Determine the [x, y] coordinate at the center of the cell enclosing the given text.  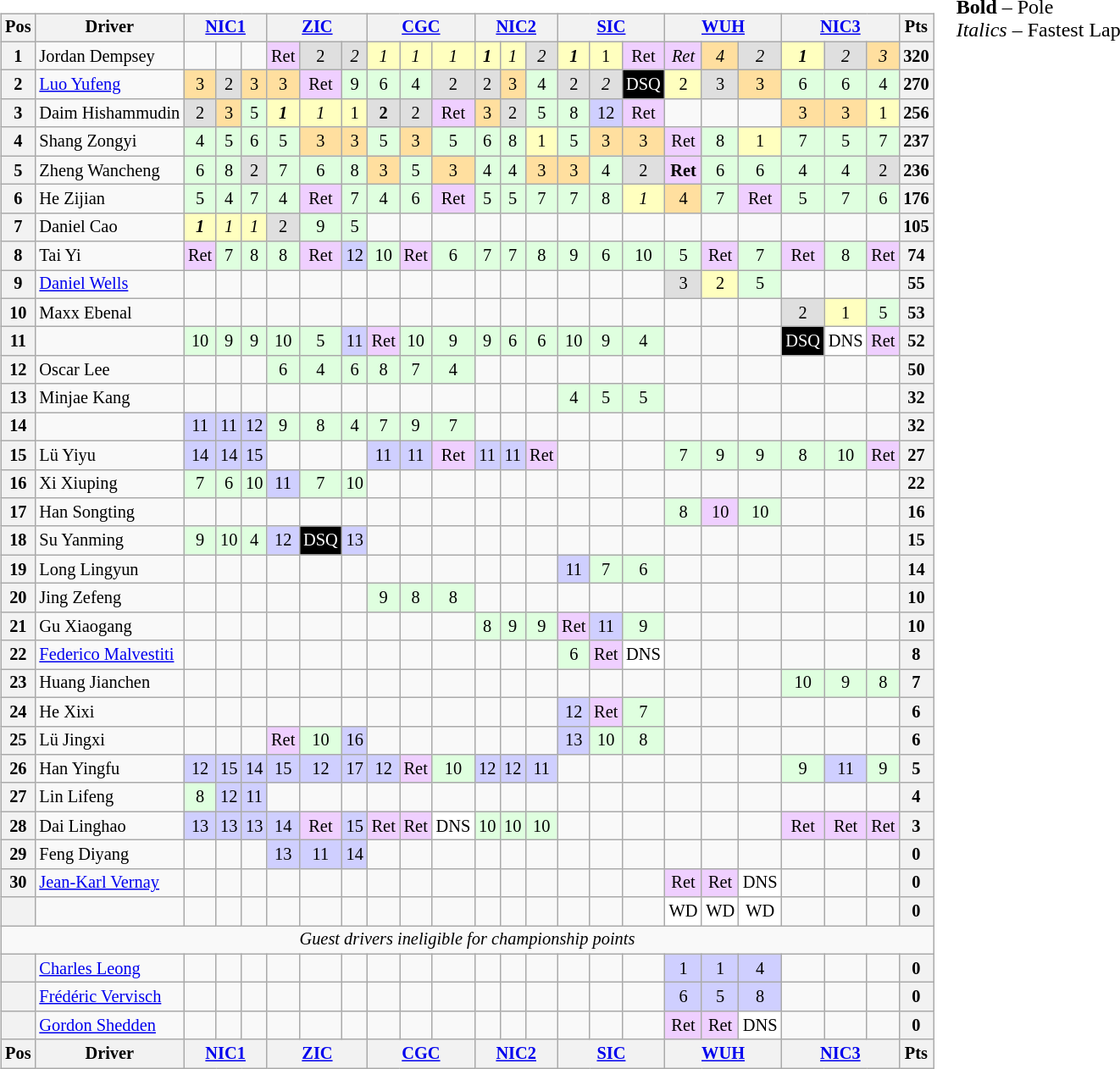
320 [916, 56]
Frédéric Vervisch [109, 997]
Maxx Ebenal [109, 313]
Luo Yufeng [109, 85]
74 [916, 256]
Lü Jingxi [109, 740]
He Xixi [109, 712]
176 [916, 199]
Lü Yiyu [109, 455]
Su Yanming [109, 540]
26 [18, 769]
Oscar Lee [109, 370]
29 [18, 855]
Daim Hishammudin [109, 114]
Minjae Kang [109, 398]
53 [916, 313]
Dai Linghao [109, 826]
18 [18, 540]
105 [916, 227]
Guest drivers ineligible for championship points [467, 940]
19 [18, 569]
30 [18, 883]
Long Lingyun [109, 569]
Daniel Wells [109, 285]
Tai Yi [109, 256]
Xi Xiuping [109, 484]
270 [916, 85]
Feng Diyang [109, 855]
28 [18, 826]
Lin Lifeng [109, 797]
Han Songting [109, 512]
Zheng Wancheng [109, 170]
Jean-Karl Vernay [109, 883]
Jordan Dempsey [109, 56]
Jing Zefeng [109, 598]
236 [916, 170]
Huang Jianchen [109, 684]
Federico Malvestiti [109, 655]
237 [916, 141]
52 [916, 341]
Gordon Shedden [109, 1026]
55 [916, 285]
256 [916, 114]
Gu Xiaogang [109, 626]
He Zijian [109, 199]
25 [18, 740]
23 [18, 684]
Daniel Cao [109, 227]
21 [18, 626]
20 [18, 598]
Han Yingfu [109, 769]
Charles Leong [109, 968]
24 [18, 712]
Shang Zongyi [109, 141]
50 [916, 370]
